Search for the cell housing the specified text and yield its [X, Y] center coordinate. 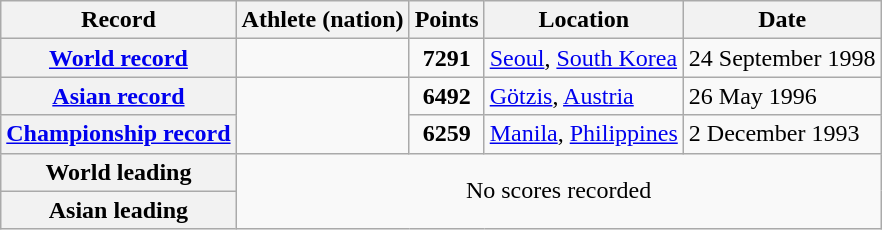
2 December 1993 [782, 134]
Record [118, 20]
Points [446, 20]
Championship record [118, 134]
Seoul, South Korea [584, 58]
World record [118, 58]
No scores recorded [558, 191]
Asian leading [118, 210]
7291 [446, 58]
World leading [118, 172]
Date [782, 20]
6492 [446, 96]
6259 [446, 134]
Götzis, Austria [584, 96]
Athlete (nation) [322, 20]
24 September 1998 [782, 58]
Location [584, 20]
26 May 1996 [782, 96]
Manila, Philippines [584, 134]
Asian record [118, 96]
